Find where the given text appears and provide that cell's center as [x, y] coordinate. 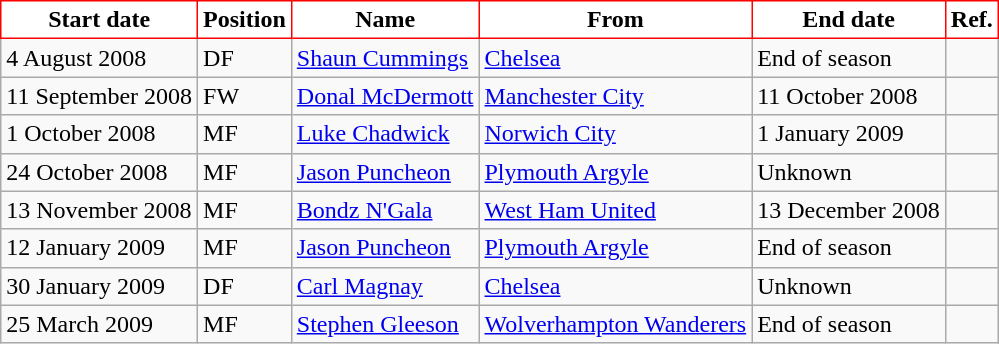
24 October 2008 [100, 172]
Manchester City [616, 96]
Name [385, 20]
Wolverhampton Wanderers [616, 324]
From [616, 20]
Bondz N'Gala [385, 210]
25 March 2009 [100, 324]
Ref. [972, 20]
1 January 2009 [849, 134]
FW [245, 96]
11 October 2008 [849, 96]
Stephen Gleeson [385, 324]
11 September 2008 [100, 96]
Luke Chadwick [385, 134]
Carl Magnay [385, 286]
End date [849, 20]
30 January 2009 [100, 286]
Norwich City [616, 134]
Donal McDermott [385, 96]
Position [245, 20]
1 October 2008 [100, 134]
Start date [100, 20]
West Ham United [616, 210]
13 November 2008 [100, 210]
Shaun Cummings [385, 58]
12 January 2009 [100, 248]
13 December 2008 [849, 210]
4 August 2008 [100, 58]
